Provide the (x, y) coordinate of the cell's center where the given text is located.  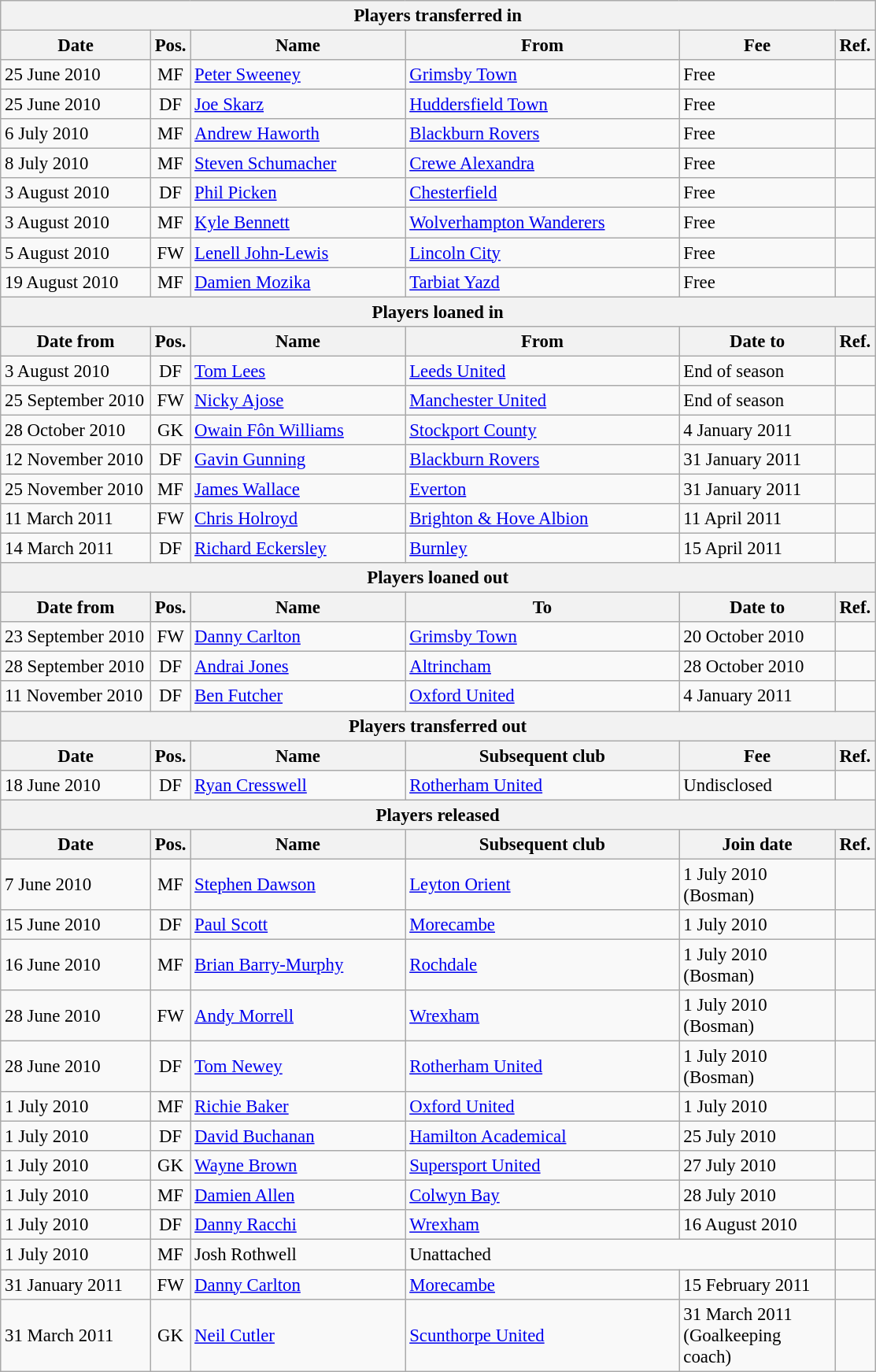
Owain Fôn Williams (298, 430)
19 August 2010 (76, 282)
5 August 2010 (76, 253)
Tom Lees (298, 371)
11 April 2011 (757, 519)
11 March 2011 (76, 519)
Nicky Ajose (298, 401)
Tarbiat Yazd (542, 282)
Paul Scott (298, 925)
Players loaned out (438, 578)
23 September 2010 (76, 637)
Lincoln City (542, 253)
Stockport County (542, 430)
Rochdale (542, 965)
18 June 2010 (76, 785)
Steven Schumacher (298, 164)
Gavin Gunning (298, 460)
16 August 2010 (757, 1226)
Neil Cutler (298, 1335)
Richard Eckersley (298, 549)
31 March 2011 (76, 1335)
Ryan Cresswell (298, 785)
Ben Futcher (298, 697)
Altrincham (542, 667)
Tom Newey (298, 1067)
Undisclosed (757, 785)
Andrai Jones (298, 667)
16 June 2010 (76, 965)
Players loaned in (438, 312)
Join date (757, 845)
Brighton & Hove Albion (542, 519)
Colwyn Bay (542, 1196)
8 July 2010 (76, 164)
15 June 2010 (76, 925)
Chesterfield (542, 193)
Crewe Alexandra (542, 164)
Wolverhampton Wanderers (542, 223)
31 March 2011 (Goalkeeping coach) (757, 1335)
Kyle Bennett (298, 223)
Players released (438, 815)
Phil Picken (298, 193)
Scunthorpe United (542, 1335)
25 September 2010 (76, 401)
Huddersfield Town (542, 105)
Andy Morrell (298, 1015)
Damien Mozika (298, 282)
Burnley (542, 549)
Leyton Orient (542, 885)
28 September 2010 (76, 667)
27 July 2010 (757, 1166)
Players transferred in (438, 16)
Danny Racchi (298, 1226)
15 April 2011 (757, 549)
Damien Allen (298, 1196)
Brian Barry-Murphy (298, 965)
25 July 2010 (757, 1137)
Unattached (620, 1255)
Players transferred out (438, 726)
Supersport United (542, 1166)
Richie Baker (298, 1107)
Joe Skarz (298, 105)
6 July 2010 (76, 134)
Leeds United (542, 371)
Chris Holroyd (298, 519)
20 October 2010 (757, 637)
Andrew Haworth (298, 134)
David Buchanan (298, 1137)
Hamilton Academical (542, 1137)
28 July 2010 (757, 1196)
25 November 2010 (76, 489)
Everton (542, 489)
7 June 2010 (76, 885)
12 November 2010 (76, 460)
Peter Sweeney (298, 75)
James Wallace (298, 489)
15 February 2011 (757, 1285)
To (542, 608)
Josh Rothwell (298, 1255)
Wayne Brown (298, 1166)
11 November 2010 (76, 697)
14 March 2011 (76, 549)
Stephen Dawson (298, 885)
Manchester United (542, 401)
Lenell John-Lewis (298, 253)
